Scan for the cell matching the given text and deliver its (X, Y) coordinate at center. 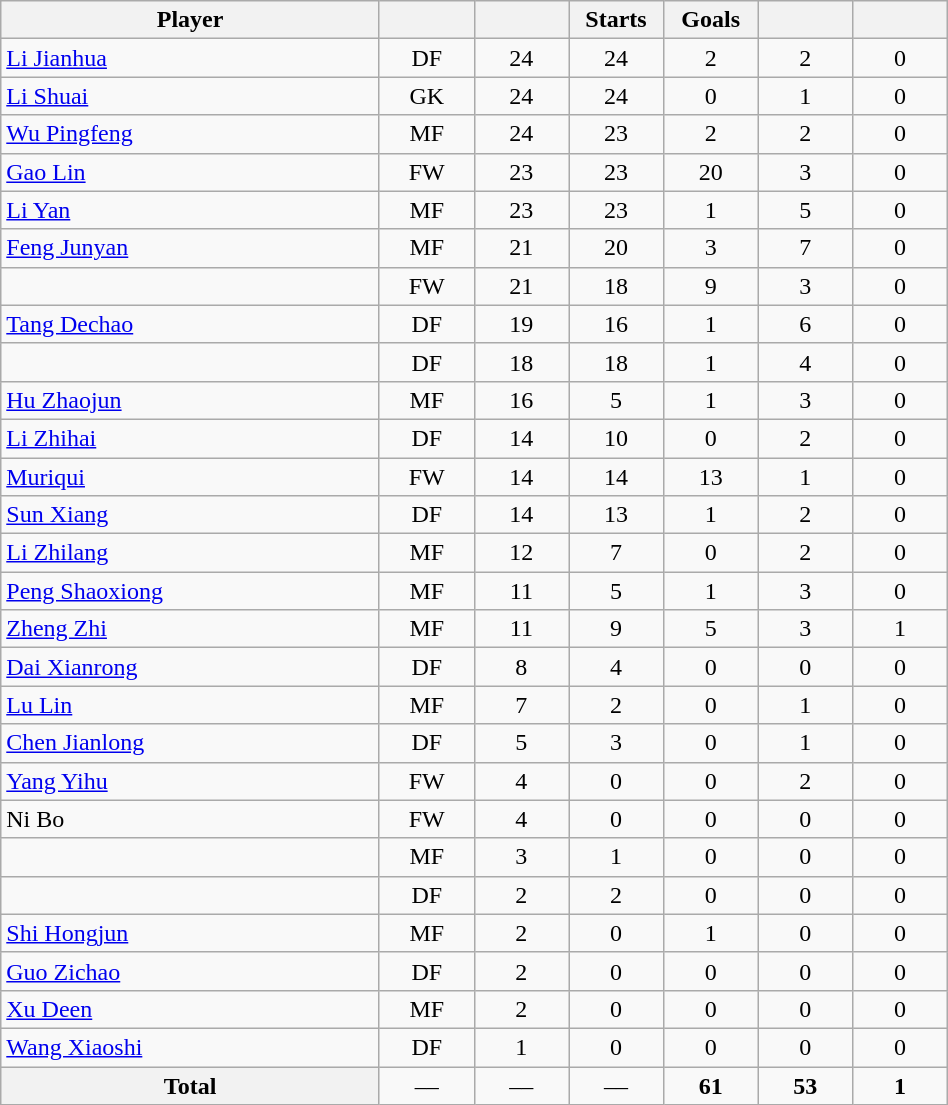
12 (522, 553)
Xu Deen (190, 1009)
53 (806, 1085)
Wang Xiaoshi (190, 1047)
6 (806, 324)
Guo Zichao (190, 971)
Feng Junyan (190, 248)
Player (190, 20)
Gao Lin (190, 172)
Li Shuai (190, 96)
Shi Hongjun (190, 933)
Starts (616, 20)
Ni Bo (190, 819)
Li Zhilang (190, 553)
Peng Shaoxiong (190, 591)
GK (426, 96)
Zheng Zhi (190, 629)
Total (190, 1085)
Wu Pingfeng (190, 134)
61 (710, 1085)
8 (522, 667)
Sun Xiang (190, 515)
Tang Dechao (190, 324)
Muriqui (190, 477)
Hu Zhaojun (190, 400)
Li Zhihai (190, 438)
Chen Jianlong (190, 743)
Yang Yihu (190, 781)
10 (616, 438)
Lu Lin (190, 705)
Dai Xianrong (190, 667)
Li Jianhua (190, 58)
Goals (710, 20)
19 (522, 324)
Li Yan (190, 210)
